Return the (x, y) coordinate for the center point of the cell that contains the specified text.  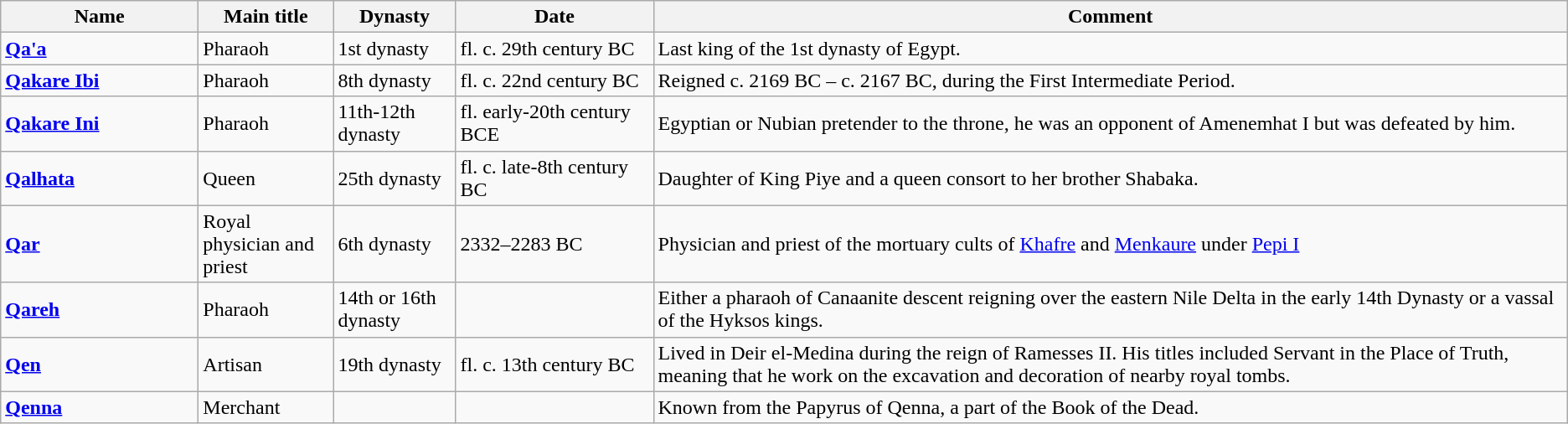
Artisan (266, 364)
Name (100, 17)
Physician and priest of the mortuary cults of Khafre and Menkaure under Pepi I (1111, 244)
1st dynasty (395, 49)
fl. c. 13th century BC (554, 364)
fl. c. 29th century BC (554, 49)
8th dynasty (395, 80)
Queen (266, 178)
6th dynasty (395, 244)
Qen (100, 364)
14th or 16th dynasty (395, 310)
Main title (266, 17)
Egyptian or Nubian pretender to the throne, he was an opponent of Amenemhat I but was defeated by him. (1111, 124)
Qalhata (100, 178)
Last king of the 1st dynasty of Egypt. (1111, 49)
fl. c. late-8th century BC (554, 178)
2332–2283 BC (554, 244)
Merchant (266, 407)
Royal physician and priest (266, 244)
Qa'a (100, 49)
Daughter of King Piye and a queen consort to her brother Shabaka. (1111, 178)
Qakare Ibi (100, 80)
19th dynasty (395, 364)
11th-12th dynasty (395, 124)
25th dynasty (395, 178)
Date (554, 17)
Qareh (100, 310)
Reigned c. 2169 BC – c. 2167 BC, during the First Intermediate Period. (1111, 80)
Qar (100, 244)
fl. c. 22nd century BC (554, 80)
fl. early-20th century BCE (554, 124)
Comment (1111, 17)
Qakare Ini (100, 124)
Qenna (100, 407)
Either a pharaoh of Canaanite descent reigning over the eastern Nile Delta in the early 14th Dynasty or a vassal of the Hyksos kings. (1111, 310)
Known from the Papyrus of Qenna, a part of the Book of the Dead. (1111, 407)
Dynasty (395, 17)
